Provide the (x, y) coordinate of the cell's center where the given text is located.  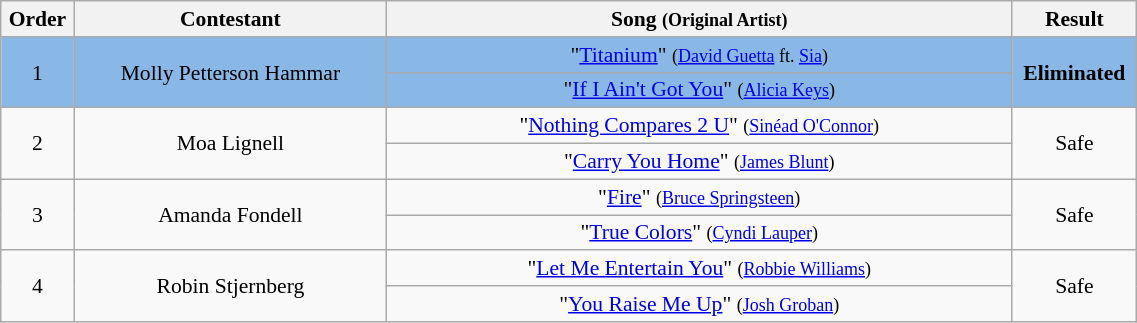
"True Colors" (Cyndi Lauper) (700, 233)
"Let Me Entertain You" (Robbie Williams) (700, 269)
Result (1074, 19)
1 (38, 72)
4 (38, 286)
Moa Lignell (230, 144)
2 (38, 144)
"You Raise Me Up" (Josh Groban) (700, 304)
Contestant (230, 19)
Robin Stjernberg (230, 286)
Eliminated (1074, 72)
"If I Ain't Got You" (Alicia Keys) (700, 90)
"Fire" (Bruce Springsteen) (700, 197)
"Titanium" (David Guetta ft. Sia) (700, 55)
"Carry You Home" (James Blunt) (700, 162)
Song (Original Artist) (700, 19)
Amanda Fondell (230, 214)
"Nothing Compares 2 U" (Sinéad O'Connor) (700, 126)
3 (38, 214)
Molly Petterson Hammar (230, 72)
Order (38, 19)
